For the text-containing cell, return its midpoint in (X, Y) coordinate format. 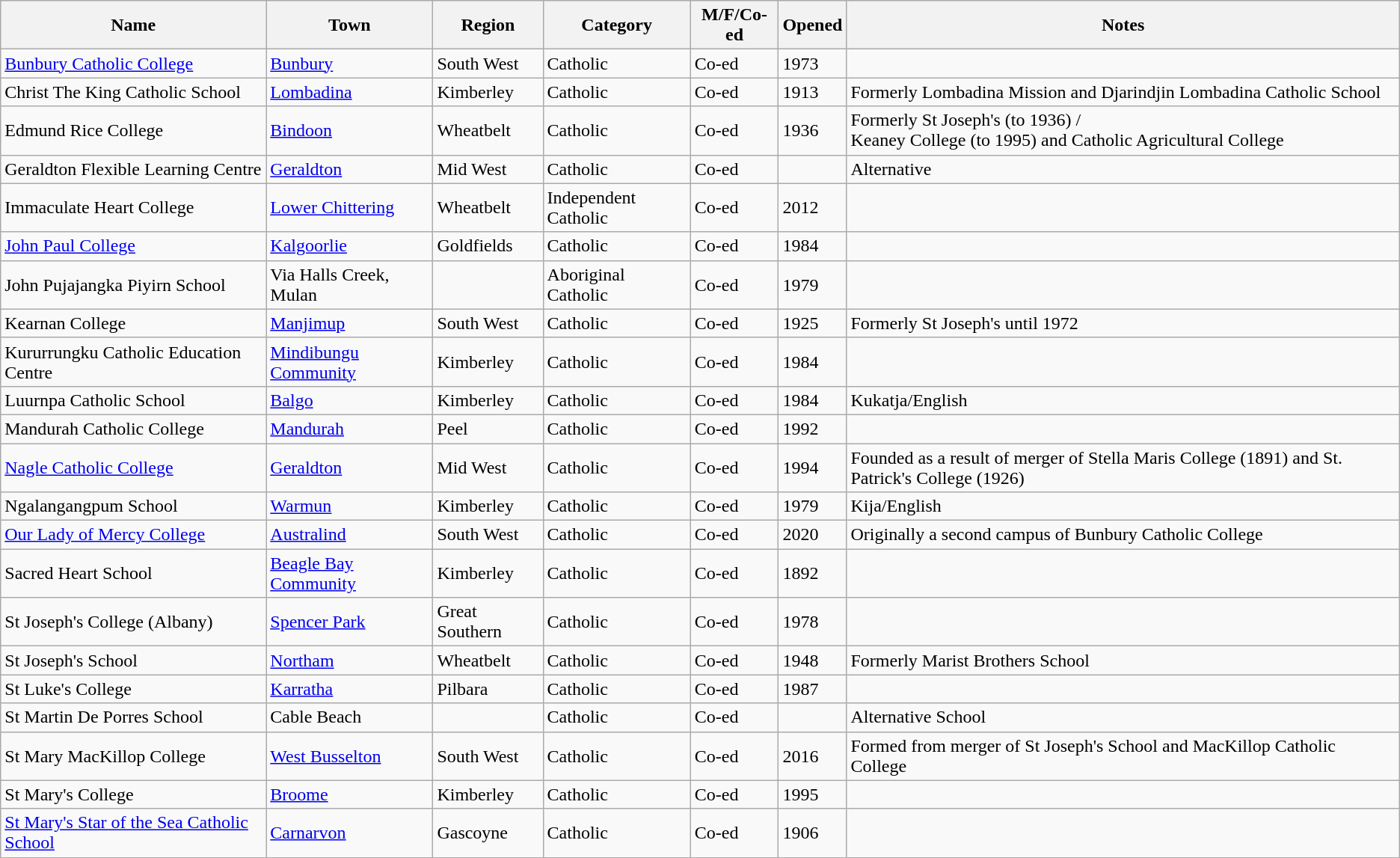
1973 (812, 64)
St Martin De Porres School (133, 717)
Sacred Heart School (133, 573)
Kearnan College (133, 323)
Formed from merger of St Joseph's School and MacKillop Catholic College (1123, 756)
1992 (812, 429)
Mindibungu Community (350, 362)
Australind (350, 535)
1892 (812, 573)
Kija/English (1123, 506)
John Pujajangka Piyirn School (133, 284)
1913 (812, 92)
Mandurah Catholic College (133, 429)
Bindoon (350, 130)
Alternative (1123, 169)
St Mary MacKillop College (133, 756)
Our Lady of Mercy College (133, 535)
1978 (812, 622)
1925 (812, 323)
Warmun (350, 506)
Via Halls Creek, Mulan (350, 284)
1994 (812, 467)
Name (133, 25)
Region (488, 25)
St Joseph's College (Albany) (133, 622)
St Mary's Star of the Sea Catholic School (133, 833)
Originally a second campus of Bunbury Catholic College (1123, 535)
Kalgoorlie (350, 246)
Aboriginal Catholic (616, 284)
Pilbara (488, 689)
Formerly Lombadina Mission and Djarindjin Lombadina Catholic School (1123, 92)
Broome (350, 794)
2012 (812, 208)
Edmund Rice College (133, 130)
Lower Chittering (350, 208)
Ngalangangpum School (133, 506)
Gascoyne (488, 833)
Spencer Park (350, 622)
Peel (488, 429)
Mandurah (350, 429)
St Luke's College (133, 689)
Kukatja/English (1123, 400)
M/F/Co-ed (734, 25)
St Mary's College (133, 794)
Formerly St Joseph's (to 1936) /Keaney College (to 1995) and Catholic Agricultural College (1123, 130)
Lombadina (350, 92)
Opened (812, 25)
Goldfields (488, 246)
Northam (350, 661)
Manjimup (350, 323)
1987 (812, 689)
Formerly Marist Brothers School (1123, 661)
Immaculate Heart College (133, 208)
St Joseph's School (133, 661)
Category (616, 25)
John Paul College (133, 246)
Beagle Bay Community (350, 573)
1906 (812, 833)
Cable Beach (350, 717)
1936 (812, 130)
Independent Catholic (616, 208)
2016 (812, 756)
Notes (1123, 25)
Luurnpa Catholic School (133, 400)
1995 (812, 794)
1948 (812, 661)
Balgo (350, 400)
Town (350, 25)
Alternative School (1123, 717)
2020 (812, 535)
Formerly St Joseph's until 1972 (1123, 323)
Geraldton Flexible Learning Centre (133, 169)
Christ The King Catholic School (133, 92)
Bunbury (350, 64)
Great Southern (488, 622)
Bunbury Catholic College (133, 64)
Carnarvon (350, 833)
Founded as a result of merger of Stella Maris College (1891) and St. Patrick's College (1926) (1123, 467)
Karratha (350, 689)
West Busselton (350, 756)
Kururrungku Catholic Education Centre (133, 362)
Nagle Catholic College (133, 467)
